From the cell containing the given text, extract its center point as [x, y] coordinate. 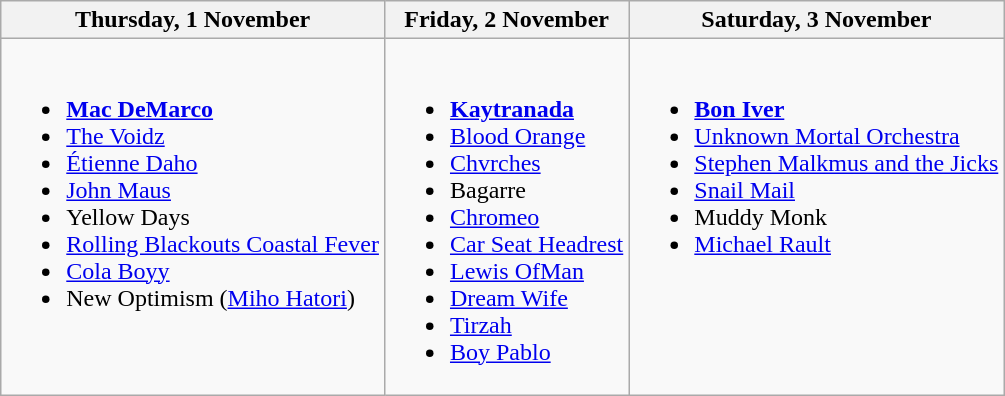
Mac DeMarcoThe VoidzÉtienne DahoJohn MausYellow DaysRolling Blackouts Coastal FeverCola BoyyNew Optimism (Miho Hatori) [193, 217]
Bon IverUnknown Mortal OrchestraStephen Malkmus and the JicksSnail MailMuddy MonkMichael Rault [816, 217]
Saturday, 3 November [816, 20]
KaytranadaBlood OrangeChvrchesBagarreChromeoCar Seat HeadrestLewis OfManDream WifeTirzahBoy Pablo [506, 217]
Friday, 2 November [506, 20]
Thursday, 1 November [193, 20]
